Pinpoint the cell where the given text exists, returning its [x, y] midpoint coordinate. 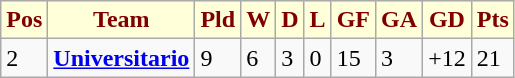
9 [218, 58]
15 [353, 58]
Pos [24, 20]
+12 [448, 58]
6 [258, 58]
GD [448, 20]
21 [492, 58]
L [318, 20]
Universitario [122, 58]
Pld [218, 20]
W [258, 20]
2 [24, 58]
0 [318, 58]
GA [400, 20]
D [290, 20]
Pts [492, 20]
GF [353, 20]
Team [122, 20]
